Identify which cell holds the provided text, then report its (X, Y) central coordinate. 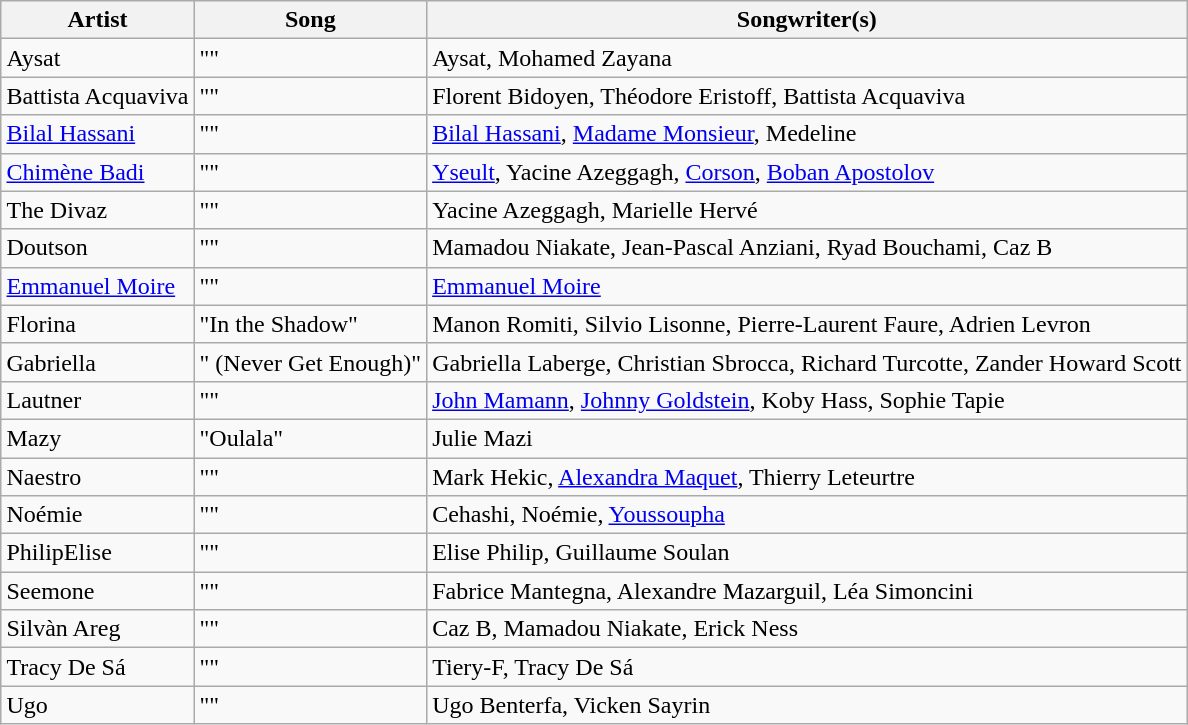
Noémie (98, 515)
Manon Romiti, Silvio Lisonne, Pierre-Laurent Faure, Adrien Levron (807, 324)
Naestro (98, 477)
Caz B, Mamadou Niakate, Erick Ness (807, 629)
Aysat (98, 58)
Chimène Badi (98, 172)
Bilal Hassani (98, 134)
"Oulala" (310, 438)
Julie Mazi (807, 438)
Mamadou Niakate, Jean-Pascal Anziani, Ryad Bouchami, Caz B (807, 248)
Tiery-F, Tracy De Sá (807, 667)
Silvàn Areg (98, 629)
Songwriter(s) (807, 20)
Song (310, 20)
Florent Bidoyen, Théodore Eristoff, Battista Acquaviva (807, 96)
Tracy De Sá (98, 667)
John Mamann, Johnny Goldstein, Koby Hass, Sophie Tapie (807, 400)
" (Never Get Enough)" (310, 362)
The Divaz (98, 210)
Lautner (98, 400)
Ugo Benterfa, Vicken Sayrin (807, 705)
Cehashi, Noémie, Youssoupha (807, 515)
Seemone (98, 591)
Yacine Azeggagh, Marielle Hervé (807, 210)
Yseult, Yacine Azeggagh, Corson, Boban Apostolov (807, 172)
Battista Acquaviva (98, 96)
"In the Shadow" (310, 324)
Mazy (98, 438)
Elise Philip, Guillaume Soulan (807, 553)
Fabrice Mantegna, Alexandre Mazarguil, Léa Simoncini (807, 591)
Florina (98, 324)
Aysat, Mohamed Zayana (807, 58)
Bilal Hassani, Madame Monsieur, Medeline (807, 134)
Mark Hekic, Alexandra Maquet, Thierry Leteurtre (807, 477)
Artist (98, 20)
Doutson (98, 248)
Ugo (98, 705)
Gabriella Laberge, Christian Sbrocca, Richard Turcotte, Zander Howard Scott (807, 362)
Gabriella (98, 362)
PhilipElise (98, 553)
